From the cell containing the given text, extract its center point as [x, y] coordinate. 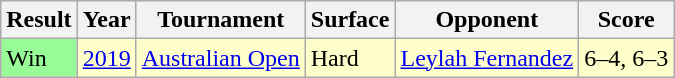
Australian Open [220, 58]
Surface [350, 20]
Result [39, 20]
Leylah Fernandez [487, 58]
Win [39, 58]
6–4, 6–3 [626, 58]
Hard [350, 58]
Opponent [487, 20]
2019 [106, 58]
Tournament [220, 20]
Year [106, 20]
Score [626, 20]
